Find where the given text appears and provide that cell's center as (x, y) coordinate. 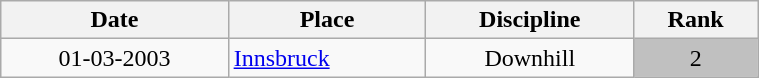
Rank (696, 20)
Date (114, 20)
Discipline (530, 20)
Place (327, 20)
01-03-2003 (114, 58)
Downhill (530, 58)
Innsbruck (327, 58)
2 (696, 58)
